For the text-containing cell, return its midpoint in [x, y] coordinate format. 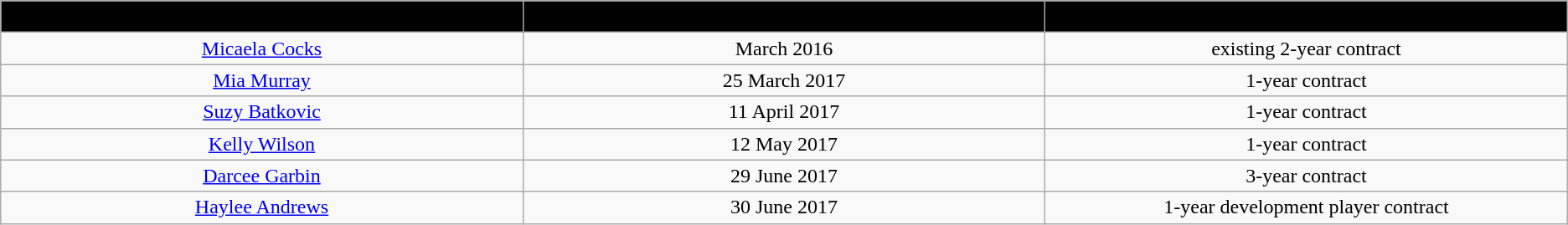
Suzy Batkovic [261, 112]
30 June 2017 [784, 207]
1-year development player contract [1307, 207]
Micaela Cocks [261, 49]
Mia Murray [261, 80]
existing 2-year contract [1307, 49]
Contract [1307, 17]
Kelly Wilson [261, 144]
12 May 2017 [784, 144]
Darcee Garbin [261, 176]
25 March 2017 [784, 80]
29 June 2017 [784, 176]
Player [261, 17]
3-year contract [1307, 176]
March 2016 [784, 49]
11 April 2017 [784, 112]
Signed [784, 17]
Haylee Andrews [261, 207]
